Capture the cell that displays the provided text and extract its [X, Y] central coordinate. 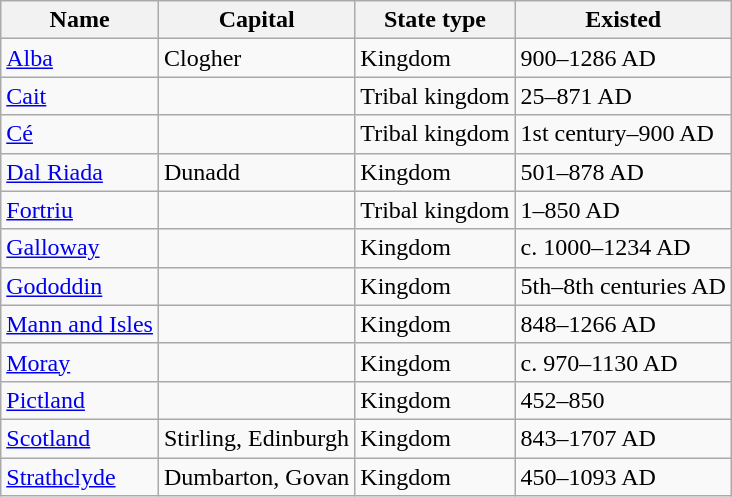
25–871 AD [623, 96]
Dal Riada [80, 172]
1st century–900 AD [623, 134]
Strathclyde [80, 477]
Pictland [80, 400]
Alba [80, 58]
Dumbarton, Govan [256, 477]
Dunadd [256, 172]
Fortriu [80, 210]
450–1093 AD [623, 477]
Mann and Isles [80, 324]
5th–8th centuries AD [623, 286]
Cé [80, 134]
Moray [80, 362]
848–1266 AD [623, 324]
Clogher [256, 58]
Galloway [80, 248]
1–850 AD [623, 210]
Cait [80, 96]
c. 1000–1234 AD [623, 248]
Capital [256, 20]
900–1286 AD [623, 58]
Name [80, 20]
c. 970–1130 AD [623, 362]
Stirling, Edinburgh [256, 438]
843–1707 AD [623, 438]
Gododdin [80, 286]
Existed [623, 20]
State type [435, 20]
Scotland [80, 438]
452–850 [623, 400]
501–878 AD [623, 172]
